Identify which cell holds the provided text, then report its [X, Y] central coordinate. 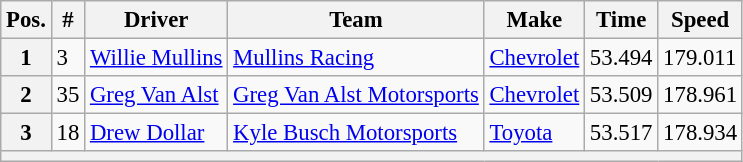
178.934 [700, 133]
179.011 [700, 58]
Greg Van Alst [156, 95]
Pos. [26, 20]
Time [622, 20]
53.509 [622, 95]
Greg Van Alst Motorsports [356, 95]
35 [68, 95]
Make [534, 20]
Speed [700, 20]
53.517 [622, 133]
Willie Mullins [156, 58]
Kyle Busch Motorsports [356, 133]
Team [356, 20]
178.961 [700, 95]
# [68, 20]
Toyota [534, 133]
2 [26, 95]
18 [68, 133]
Drew Dollar [156, 133]
Driver [156, 20]
Mullins Racing [356, 58]
1 [26, 58]
53.494 [622, 58]
